Output the [X, Y] coordinate of the center of the cell containing the given text.  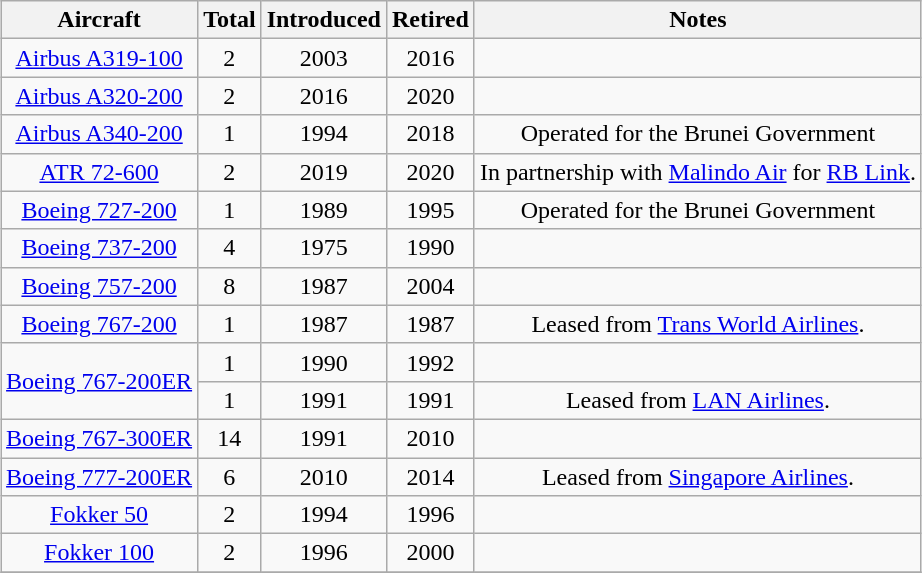
Leased from Singapore Airlines. [698, 477]
Total [230, 20]
In partnership with Malindo Air for RB Link. [698, 172]
Boeing 777-200ER [100, 477]
2018 [430, 134]
Boeing 757-200 [100, 286]
Boeing 737-200 [100, 248]
14 [230, 438]
Airbus A320-200 [100, 96]
Boeing 767-300ER [100, 438]
Boeing 767-200 [100, 324]
Boeing 727-200 [100, 210]
Notes [698, 20]
Aircraft [100, 20]
ATR 72-600 [100, 172]
Retired [430, 20]
Airbus A319-100 [100, 58]
Boeing 767-200ER [100, 381]
Fokker 50 [100, 515]
1992 [430, 362]
6 [230, 477]
Leased from Trans World Airlines. [698, 324]
Airbus A340-200 [100, 134]
2003 [324, 58]
Leased from LAN Airlines. [698, 400]
1995 [430, 210]
8 [230, 286]
4 [230, 248]
2000 [430, 553]
2014 [430, 477]
2004 [430, 286]
2019 [324, 172]
1975 [324, 248]
Introduced [324, 20]
Fokker 100 [100, 553]
1989 [324, 210]
